Capture the cell that displays the provided text and extract its [X, Y] central coordinate. 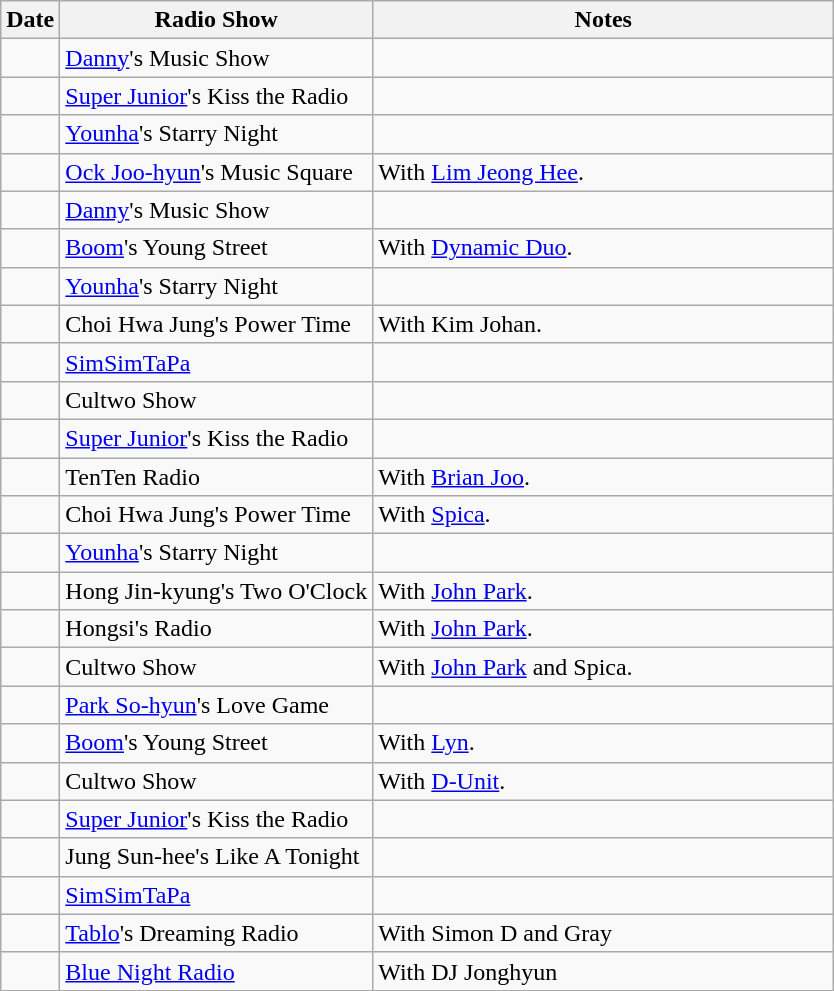
Hong Jin-kyung's Two O'Clock [216, 591]
Tablo's Dreaming Radio [216, 933]
TenTen Radio [216, 477]
With DJ Jonghyun [604, 971]
With Simon D and Gray [604, 933]
Park So-hyun's Love Game [216, 705]
With Kim Johan. [604, 324]
Notes [604, 20]
Ock Joo-hyun's Music Square [216, 172]
With Dynamic Duo. [604, 248]
Jung Sun-hee's Like A Tonight [216, 857]
Radio Show [216, 20]
With Spica. [604, 515]
With Lim Jeong Hee. [604, 172]
With Brian Joo. [604, 477]
Date [30, 20]
Hongsi's Radio [216, 629]
With John Park and Spica. [604, 667]
Blue Night Radio [216, 971]
With Lyn. [604, 743]
With D-Unit. [604, 781]
